Determine the [x, y] coordinate at the center of the cell enclosing the given text.  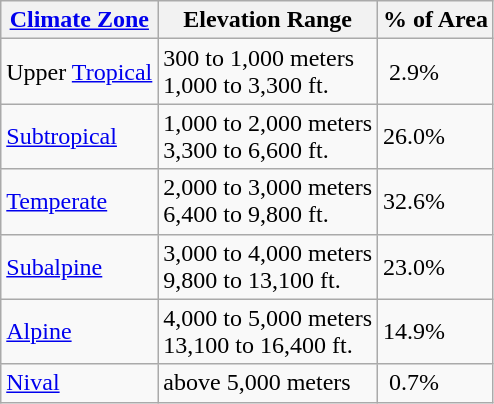
Temperate [80, 202]
Subalpine [80, 266]
Climate Zone [80, 20]
23.0% [436, 266]
% of Area [436, 20]
32.6% [436, 202]
2.9% [436, 72]
0.7% [436, 383]
Elevation Range [268, 20]
Subtropical [80, 136]
Upper Tropical [80, 72]
above 5,000 meters [268, 383]
3,000 to 4,000 meters9,800 to 13,100 ft. [268, 266]
4,000 to 5,000 meters13,100 to 16,400 ft. [268, 332]
26.0% [436, 136]
300 to 1,000 meters1,000 to 3,300 ft. [268, 72]
14.9% [436, 332]
2,000 to 3,000 meters6,400 to 9,800 ft. [268, 202]
Alpine [80, 332]
1,000 to 2,000 meters3,300 to 6,600 ft. [268, 136]
Nival [80, 383]
